Locate the cell with the specified text and output its (X, Y) center coordinate. 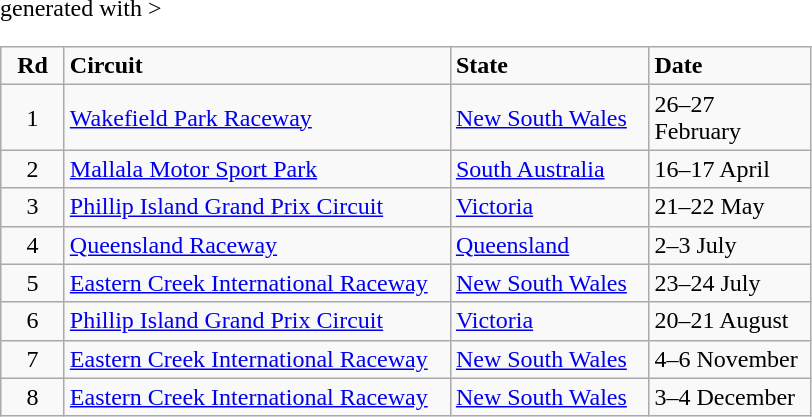
2–3 July (730, 245)
Queensland (550, 245)
4 (33, 245)
26–27 February (730, 118)
23–24 July (730, 283)
South Australia (550, 169)
16–17 April (730, 169)
Mallala Motor Sport Park (257, 169)
1 (33, 118)
2 (33, 169)
7 (33, 359)
3 (33, 207)
5 (33, 283)
4–6 November (730, 359)
6 (33, 321)
8 (33, 397)
21–22 May (730, 207)
Queensland Raceway (257, 245)
Circuit (257, 66)
3–4 December (730, 397)
20–21 August (730, 321)
Wakefield Park Raceway (257, 118)
Rd (33, 66)
State (550, 66)
Date (730, 66)
